Detect which cell encompasses the target text, then output its [x, y] center coordinate. 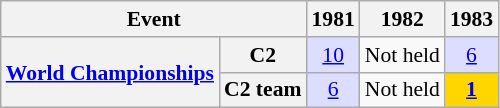
1982 [402, 19]
1981 [332, 19]
World Championships [110, 72]
C2 team [262, 90]
10 [332, 55]
1983 [472, 19]
C2 [262, 55]
Event [154, 19]
1 [472, 90]
